For the text-containing cell, return its midpoint in [X, Y] coordinate format. 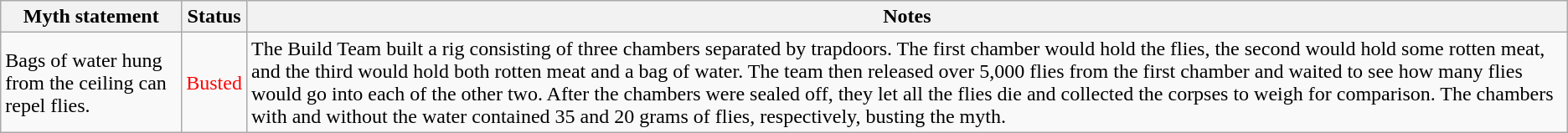
Myth statement [91, 17]
Busted [214, 82]
Notes [906, 17]
Status [214, 17]
Bags of water hung from the ceiling can repel flies. [91, 82]
